For the text-containing cell, return its midpoint in [x, y] coordinate format. 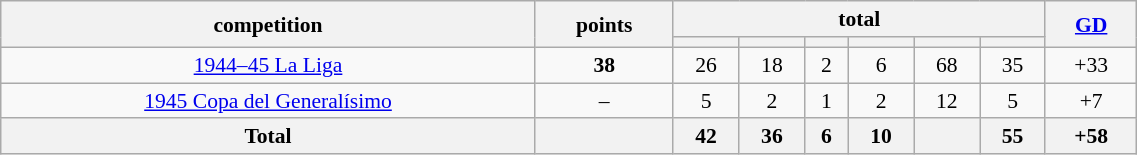
GD [1090, 24]
36 [772, 136]
26 [706, 65]
35 [1013, 65]
10 [881, 136]
total [859, 19]
1945 Copa del Generalísimo [268, 101]
+33 [1090, 65]
+58 [1090, 136]
38 [604, 65]
1944–45 La Liga [268, 65]
points [604, 24]
18 [772, 65]
+7 [1090, 101]
68 [947, 65]
– [604, 101]
55 [1013, 136]
12 [947, 101]
42 [706, 136]
Total [268, 136]
competition [268, 24]
1 [826, 101]
